Search for the cell housing the specified text and yield its (x, y) center coordinate. 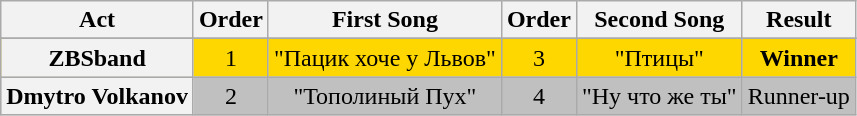
Second Song (659, 20)
"Тополиный Пух" (384, 96)
Runner-up (798, 96)
"Птицы" (659, 58)
4 (538, 96)
2 (230, 96)
ZBSband (98, 58)
First Song (384, 20)
"Пацик хоче у Львов" (384, 58)
Dmytro Volkanov (98, 96)
3 (538, 58)
Winner (798, 58)
"Ну что же ты" (659, 96)
Act (98, 20)
1 (230, 58)
Result (798, 20)
